Pinpoint the cell where the given text exists, returning its [x, y] midpoint coordinate. 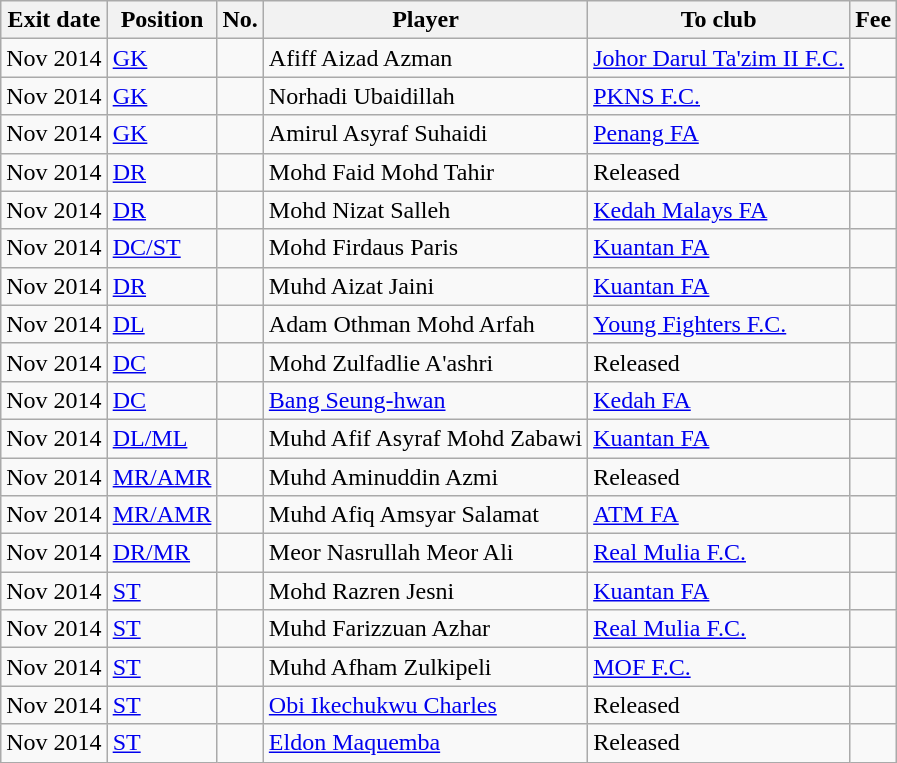
Muhd Afham Zulkipeli [425, 667]
Amirul Asyraf Suhaidi [425, 134]
Muhd Aminuddin Azmi [425, 477]
Mohd Razren Jesni [425, 591]
Muhd Afiq Amsyar Salamat [425, 515]
Norhadi Ubaidillah [425, 96]
Bang Seung-hwan [425, 400]
Mohd Faid Mohd Tahir [425, 172]
Kedah Malays FA [719, 210]
Penang FA [719, 134]
Position [162, 20]
Mohd Nizat Salleh [425, 210]
Muhd Aizat Jaini [425, 286]
Muhd Farizzuan Azhar [425, 629]
DL/ML [162, 438]
Adam Othman Mohd Arfah [425, 324]
DC/ST [162, 248]
Eldon Maquemba [425, 743]
PKNS F.C. [719, 96]
Fee [874, 20]
Young Fighters F.C. [719, 324]
Afiff Aizad Azman [425, 58]
ATM FA [719, 515]
To club [719, 20]
MOF F.C. [719, 667]
Meor Nasrullah Meor Ali [425, 553]
Obi Ikechukwu Charles [425, 705]
DL [162, 324]
Mohd Zulfadlie A'ashri [425, 362]
No. [240, 20]
Muhd Afif Asyraf Mohd Zabawi [425, 438]
Kedah FA [719, 400]
Mohd Firdaus Paris [425, 248]
Exit date [54, 20]
DR/MR [162, 553]
Johor Darul Ta'zim II F.C. [719, 58]
Player [425, 20]
